Output the [X, Y] coordinate of the center of the cell containing the given text.  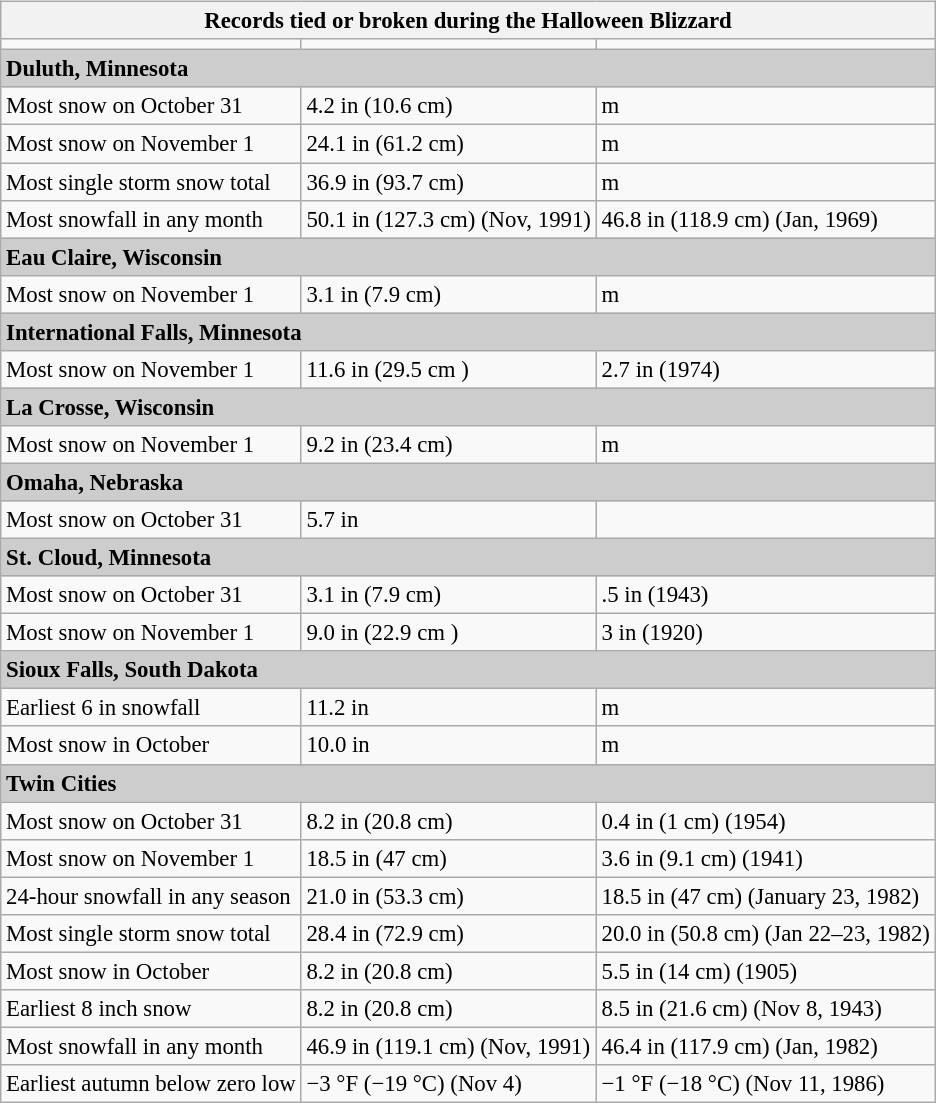
−3 °F (−19 °C) (Nov 4) [448, 1084]
5.7 in [448, 520]
St. Cloud, Minnesota [468, 557]
11.2 in [448, 708]
Earliest autumn below zero low [151, 1084]
50.1 in (127.3 cm) (Nov, 1991) [448, 219]
0.4 in (1 cm) (1954) [766, 821]
Sioux Falls, South Dakota [468, 670]
3.6 in (9.1 cm) (1941) [766, 858]
International Falls, Minnesota [468, 332]
Duluth, Minnesota [468, 69]
18.5 in (47 cm) (January 23, 1982) [766, 896]
Omaha, Nebraska [468, 482]
10.0 in [448, 745]
Records tied or broken during the Halloween Blizzard [468, 21]
9.0 in (22.9 cm ) [448, 633]
4.2 in (10.6 cm) [448, 106]
Earliest 6 in snowfall [151, 708]
La Crosse, Wisconsin [468, 407]
18.5 in (47 cm) [448, 858]
36.9 in (93.7 cm) [448, 181]
5.5 in (14 cm) (1905) [766, 971]
28.4 in (72.9 cm) [448, 933]
2.7 in (1974) [766, 369]
24.1 in (61.2 cm) [448, 144]
9.2 in (23.4 cm) [448, 445]
Eau Claire, Wisconsin [468, 257]
24‑hour snowfall in any season [151, 896]
Twin Cities [468, 783]
8.5 in (21.6 cm) (Nov 8, 1943) [766, 1009]
46.8 in (118.9 cm) (Jan, 1969) [766, 219]
.5 in (1943) [766, 595]
46.4 in (117.9 cm) (Jan, 1982) [766, 1046]
3 in (1920) [766, 633]
20.0 in (50.8 cm) (Jan 22–23, 1982) [766, 933]
21.0 in (53.3 cm) [448, 896]
11.6 in (29.5 cm ) [448, 369]
−1 °F (−18 °C) (Nov 11, 1986) [766, 1084]
46.9 in (119.1 cm) (Nov, 1991) [448, 1046]
Earliest 8 inch snow [151, 1009]
